Detect which cell encompasses the target text, then output its (X, Y) center coordinate. 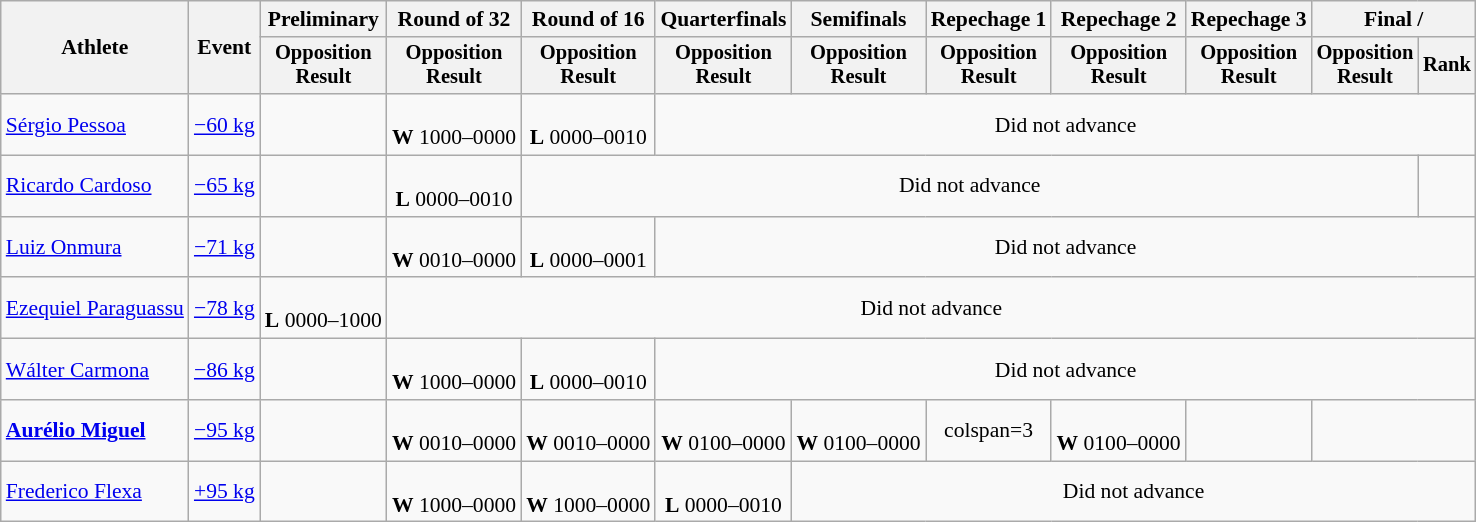
Repechage 3 (1249, 19)
Ezequiel Paraguassu (95, 308)
−60 kg (224, 124)
Final / (1394, 19)
L 0000–0001 (588, 248)
Repechage 2 (1118, 19)
Event (224, 48)
−65 kg (224, 186)
−71 kg (224, 248)
Luiz Onmura (95, 248)
Aurélio Miguel (95, 430)
Semifinals (858, 19)
L 0000–1000 (324, 308)
Repechage 1 (989, 19)
Ricardo Cardoso (95, 186)
−86 kg (224, 370)
Sérgio Pessoa (95, 124)
Wálter Carmona (95, 370)
colspan=3 (989, 430)
Frederico Flexa (95, 492)
Quarterfinals (723, 19)
Rank (1447, 66)
Round of 32 (454, 19)
+95 kg (224, 492)
Round of 16 (588, 19)
−95 kg (224, 430)
−78 kg (224, 308)
Athlete (95, 48)
Preliminary (324, 19)
